Capture the cell that displays the provided text and extract its (X, Y) central coordinate. 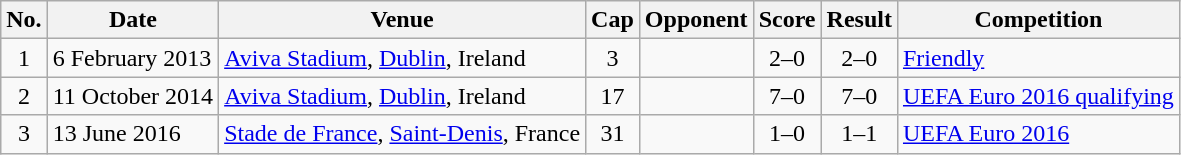
13 June 2016 (132, 134)
11 October 2014 (132, 96)
UEFA Euro 2016 (1038, 134)
Friendly (1038, 58)
Venue (402, 20)
Date (132, 20)
Score (787, 20)
6 February 2013 (132, 58)
Opponent (696, 20)
1–0 (787, 134)
1–1 (859, 134)
Competition (1038, 20)
No. (24, 20)
Result (859, 20)
Cap (613, 20)
UEFA Euro 2016 qualifying (1038, 96)
Stade de France, Saint-Denis, France (402, 134)
31 (613, 134)
2 (24, 96)
17 (613, 96)
1 (24, 58)
